Output the [X, Y] coordinate of the center of the cell containing the given text.  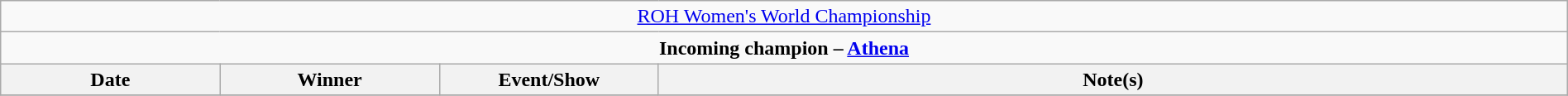
Note(s) [1113, 79]
ROH Women's World Championship [784, 17]
Incoming champion – Athena [784, 48]
Winner [329, 79]
Date [111, 79]
Event/Show [549, 79]
